Identify which cell holds the provided text, then report its (X, Y) central coordinate. 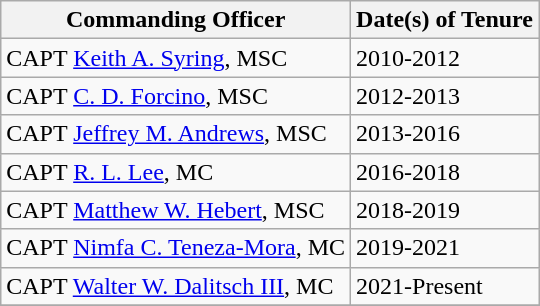
CAPT R. L. Lee, MC (176, 172)
CAPT Matthew W. Hebert, MSC (176, 210)
2016-2018 (445, 172)
CAPT Walter W. Dalitsch III, MC (176, 286)
CAPT Jeffrey M. Andrews, MSC (176, 134)
2018-2019 (445, 210)
CAPT C. D. Forcino, MSC (176, 96)
CAPT Keith A. Syring, MSC (176, 58)
Date(s) of Tenure (445, 20)
2021-Present (445, 286)
2012-2013 (445, 96)
CAPT Nimfa C. Teneza-Mora, MC (176, 248)
2019-2021 (445, 248)
Commanding Officer (176, 20)
2013-2016 (445, 134)
2010-2012 (445, 58)
